Pinpoint the cell where the given text exists, returning its [X, Y] midpoint coordinate. 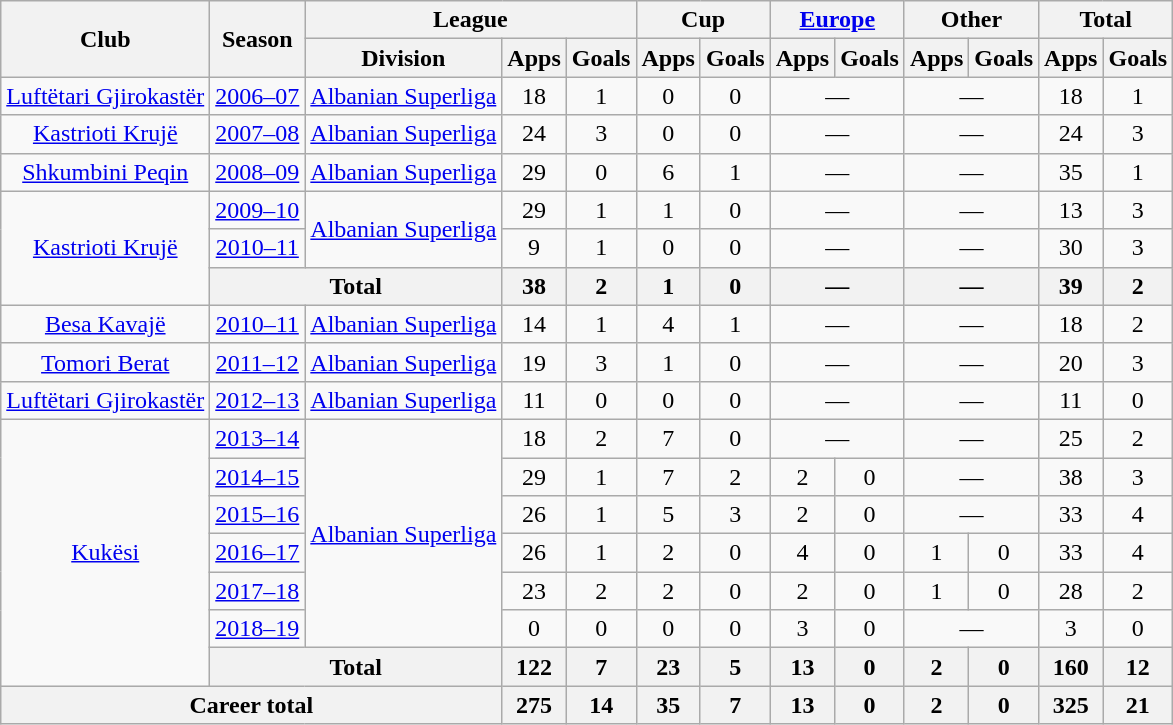
6 [668, 172]
Other [971, 20]
2017–18 [258, 591]
20 [1071, 362]
Career total [252, 705]
Season [258, 39]
Cup [703, 20]
25 [1071, 438]
2014–15 [258, 477]
2018–19 [258, 629]
28 [1071, 591]
League [470, 20]
Club [106, 39]
160 [1071, 667]
9 [534, 248]
2007–08 [258, 134]
275 [534, 705]
2012–13 [258, 400]
2011–12 [258, 362]
Kukësi [106, 552]
2009–10 [258, 210]
Shkumbini Peqin [106, 172]
12 [1138, 667]
2015–16 [258, 515]
Division [404, 58]
Tomori Berat [106, 362]
19 [534, 362]
2006–07 [258, 96]
39 [1071, 286]
325 [1071, 705]
2013–14 [258, 438]
2016–17 [258, 553]
Besa Kavajë [106, 324]
122 [534, 667]
30 [1071, 248]
21 [1138, 705]
2008–09 [258, 172]
Europe [837, 20]
